For the text-containing cell, return its midpoint in (x, y) coordinate format. 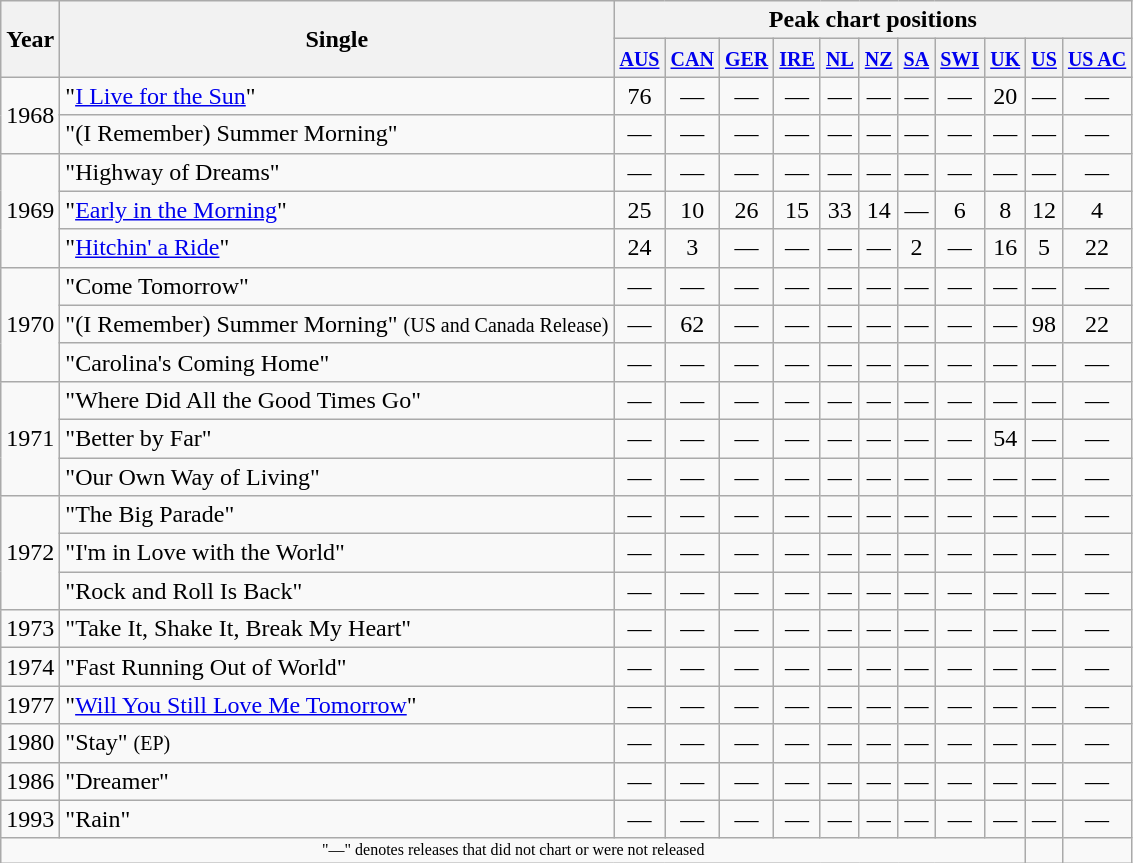
25 (640, 210)
2 (916, 248)
Single (337, 39)
"Highway of Dreams" (337, 172)
"Dreamer" (337, 781)
1970 (30, 324)
"Our Own Way of Living" (337, 477)
"Early in the Morning" (337, 210)
"I Live for the Sun" (337, 96)
"I'm in Love with the World" (337, 553)
"Fast Running Out of World" (337, 667)
CAN (692, 58)
"Will You Still Love Me Tomorrow" (337, 705)
UK (1006, 58)
"Better by Far" (337, 438)
"Rain" (337, 819)
"—" denotes releases that did not chart or were not released (514, 850)
IRE (798, 58)
12 (1044, 210)
26 (746, 210)
3 (692, 248)
NL (840, 58)
"Where Did All the Good Times Go" (337, 400)
GER (746, 58)
"Take It, Shake It, Break My Heart" (337, 629)
US (1044, 58)
NZ (878, 58)
"Stay" (EP) (337, 743)
US AC (1096, 58)
SA (916, 58)
1973 (30, 629)
10 (692, 210)
1968 (30, 115)
8 (1006, 210)
"Rock and Roll Is Back" (337, 591)
"Hitchin' a Ride" (337, 248)
33 (840, 210)
"Come Tomorrow" (337, 286)
4 (1096, 210)
1969 (30, 210)
1980 (30, 743)
16 (1006, 248)
1972 (30, 553)
62 (692, 324)
98 (1044, 324)
1986 (30, 781)
AUS (640, 58)
Year (30, 39)
1993 (30, 819)
"Carolina's Coming Home" (337, 362)
24 (640, 248)
5 (1044, 248)
54 (1006, 438)
1977 (30, 705)
20 (1006, 96)
15 (798, 210)
76 (640, 96)
1974 (30, 667)
"The Big Parade" (337, 515)
SWI (960, 58)
"(I Remember) Summer Morning" (US and Canada Release) (337, 324)
6 (960, 210)
14 (878, 210)
1971 (30, 438)
"(I Remember) Summer Morning" (337, 134)
Peak chart positions (873, 20)
